Pinpoint the cell where the given text exists, returning its (X, Y) midpoint coordinate. 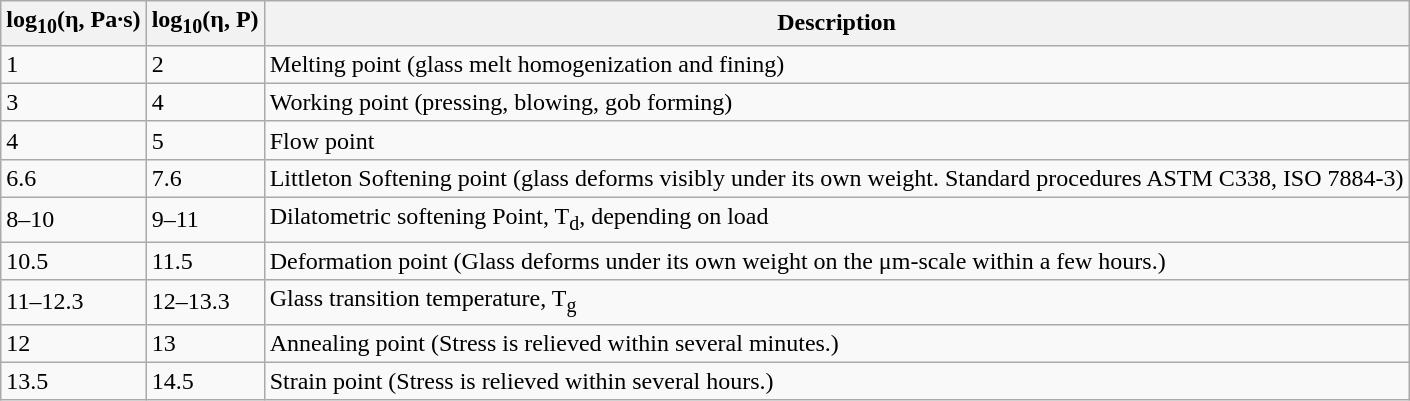
Dilatometric softening Point, Td, depending on load (836, 219)
10.5 (74, 261)
1 (74, 64)
Working point (pressing, blowing, gob forming) (836, 102)
Glass transition temperature, Tg (836, 302)
9–11 (205, 219)
6.6 (74, 178)
log10(η, P) (205, 23)
2 (205, 64)
3 (74, 102)
Littleton Softening point (glass deforms visibly under its own weight. Standard procedures ASTM C338, ISO 7884-3) (836, 178)
12 (74, 343)
Strain point (Stress is relieved within several hours.) (836, 381)
Annealing point (Stress is relieved within several minutes.) (836, 343)
11–12.3 (74, 302)
11.5 (205, 261)
14.5 (205, 381)
13 (205, 343)
Deformation point (Glass deforms under its own weight on the μm-scale within a few hours.) (836, 261)
Flow point (836, 140)
12–13.3 (205, 302)
5 (205, 140)
Description (836, 23)
Melting point (glass melt homogenization and fining) (836, 64)
log10(η, Pa·s) (74, 23)
13.5 (74, 381)
7.6 (205, 178)
8–10 (74, 219)
